Return the (x, y) coordinate for the center point of the cell that contains the specified text.  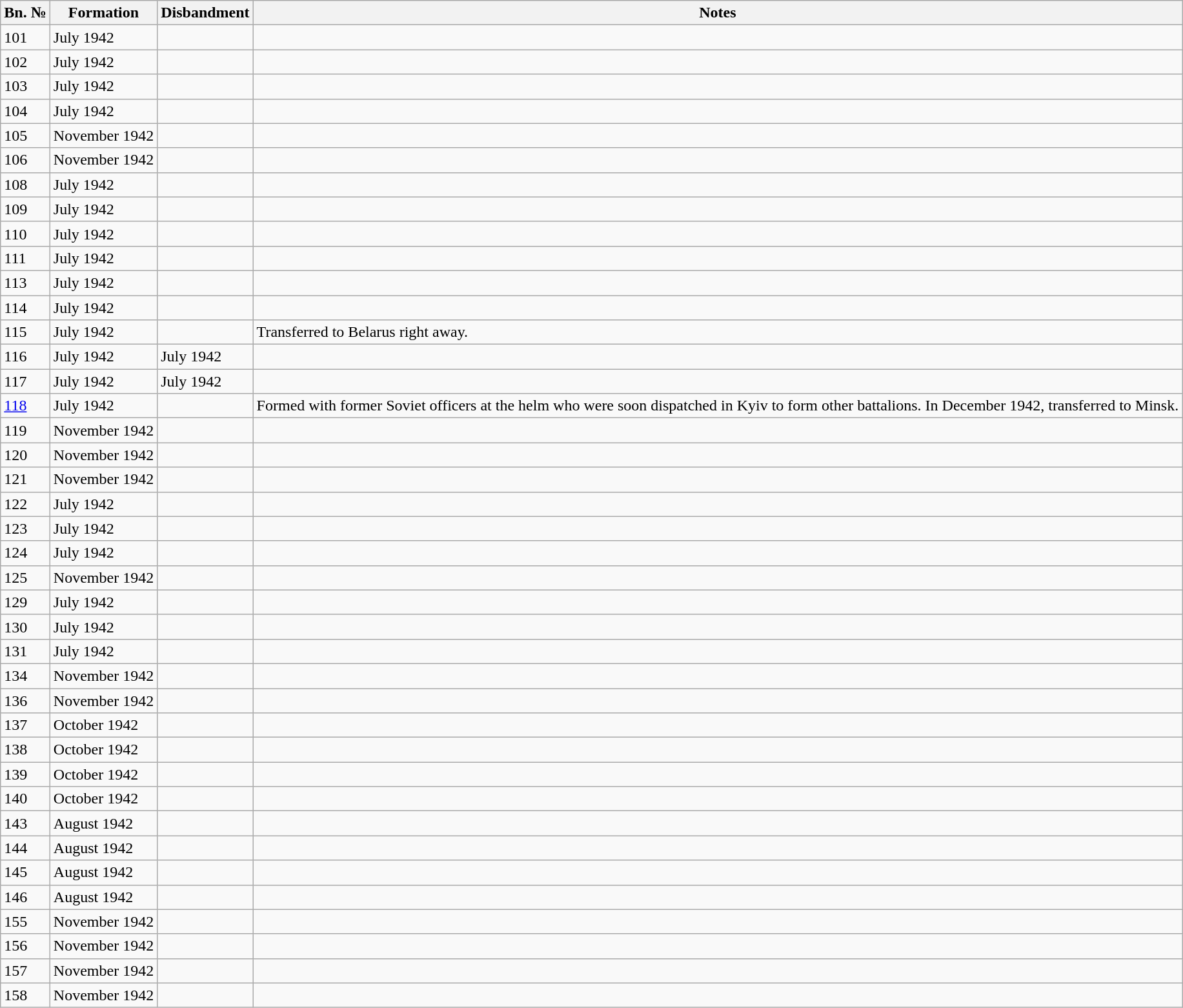
118 (26, 406)
106 (26, 160)
157 (26, 971)
124 (26, 553)
158 (26, 995)
130 (26, 627)
111 (26, 258)
145 (26, 872)
117 (26, 381)
119 (26, 430)
109 (26, 209)
137 (26, 725)
121 (26, 479)
Disbandment (205, 13)
120 (26, 455)
Transferred to Belarus right away. (718, 332)
155 (26, 922)
123 (26, 529)
108 (26, 185)
131 (26, 651)
115 (26, 332)
Formation (103, 13)
125 (26, 578)
140 (26, 799)
102 (26, 62)
144 (26, 848)
122 (26, 504)
129 (26, 602)
143 (26, 823)
103 (26, 86)
113 (26, 283)
104 (26, 111)
110 (26, 234)
Notes (718, 13)
138 (26, 750)
Bn. № (26, 13)
116 (26, 357)
Formed with former Soviet officers at the helm who were soon dispatched in Kyiv to form other battalions. In December 1942, transferred to Minsk. (718, 406)
156 (26, 946)
114 (26, 308)
136 (26, 700)
139 (26, 774)
101 (26, 37)
134 (26, 676)
146 (26, 897)
105 (26, 136)
